Determine the (X, Y) coordinate at the center of the cell enclosing the given text.  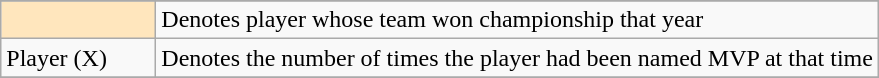
Denotes player whose team won championship that year (518, 20)
Player (X) (78, 58)
Denotes the number of times the player had been named MVP at that time (518, 58)
